Identify which cell holds the provided text, then report its [X, Y] central coordinate. 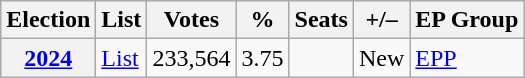
3.75 [262, 58]
233,564 [192, 58]
EPP [467, 58]
EP Group [467, 20]
+/– [381, 20]
Election [48, 20]
New [381, 58]
Votes [192, 20]
% [262, 20]
2024 [48, 58]
Seats [321, 20]
